Capture the cell that displays the provided text and extract its [x, y] central coordinate. 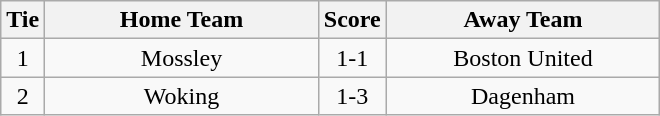
1-1 [352, 58]
Woking [182, 96]
1 [23, 58]
Score [352, 20]
1-3 [352, 96]
Away Team [523, 20]
Tie [23, 20]
Boston United [523, 58]
Mossley [182, 58]
Dagenham [523, 96]
Home Team [182, 20]
2 [23, 96]
